Detect which cell encompasses the target text, then output its [x, y] center coordinate. 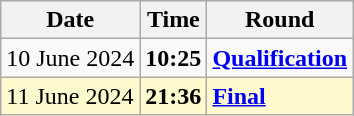
Round [280, 20]
Date [70, 20]
21:36 [174, 96]
11 June 2024 [70, 96]
Final [280, 96]
10:25 [174, 58]
Qualification [280, 58]
Time [174, 20]
10 June 2024 [70, 58]
